Return the [X, Y] coordinate for the center point of the cell that contains the specified text.  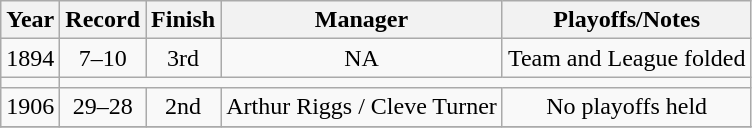
Manager [362, 20]
Year [30, 20]
Playoffs/Notes [626, 20]
No playoffs held [626, 107]
Record [103, 20]
NA [362, 58]
1894 [30, 58]
7–10 [103, 58]
Finish [184, 20]
1906 [30, 107]
Team and League folded [626, 58]
2nd [184, 107]
Arthur Riggs / Cleve Turner [362, 107]
3rd [184, 58]
29–28 [103, 107]
